Find where the given text appears and provide that cell's center as [x, y] coordinate. 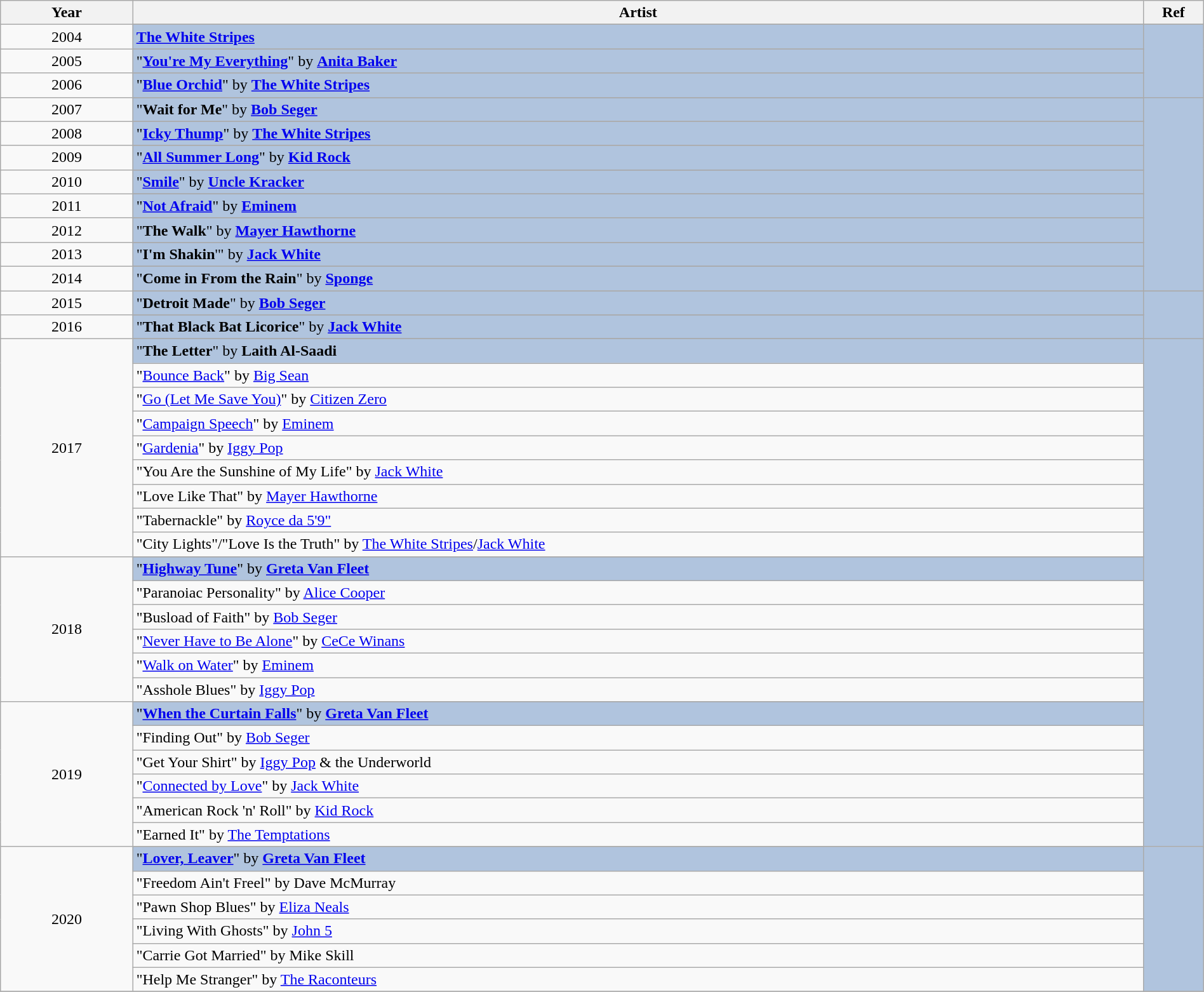
2009 [67, 158]
"Help Me Stranger" by The Raconteurs [638, 979]
Year [67, 13]
"Get Your Shirt" by Iggy Pop & the Underworld [638, 762]
"Bounce Back" by Big Sean [638, 375]
"Highway Tune" by Greta Van Fleet [638, 568]
"Wait for Me" by Bob Seger [638, 109]
Ref [1174, 13]
"Go (Let Me Save You)" by Citizen Zero [638, 399]
2013 [67, 254]
"Tabernackle" by Royce da 5'9" [638, 520]
"All Summer Long" by Kid Rock [638, 158]
2017 [67, 448]
2010 [67, 182]
"Not Afraid" by Eminem [638, 206]
"The Letter" by Laith Al-Saadi [638, 351]
"City Lights"/"Love Is the Truth" by The White Stripes/Jack White [638, 544]
"Busload of Faith" by Bob Seger [638, 617]
"American Rock 'n' Roll" by Kid Rock [638, 810]
"The Walk" by Mayer Hawthorne [638, 230]
The White Stripes [638, 37]
"That Black Bat Licorice" by Jack White [638, 327]
"Walk on Water" by Eminem [638, 665]
2006 [67, 85]
"Finding Out" by Bob Seger [638, 738]
"Campaign Speech" by Eminem [638, 424]
"Pawn Shop Blues" by Eliza Neals [638, 907]
"Lover, Leaver" by Greta Van Fleet [638, 859]
"Carrie Got Married" by Mike Skill [638, 955]
"Gardenia" by Iggy Pop [638, 448]
2015 [67, 303]
2011 [67, 206]
2019 [67, 774]
"Paranoiac Personality" by Alice Cooper [638, 593]
2016 [67, 327]
2012 [67, 230]
2008 [67, 133]
2018 [67, 629]
"Freedom Ain't Freel" by Dave McMurray [638, 883]
"Never Have to Be Alone" by CeCe Winans [638, 641]
2004 [67, 37]
"Love Like That" by Mayer Hawthorne [638, 496]
2020 [67, 919]
"Blue Orchid" by The White Stripes [638, 85]
"Connected by Love" by Jack White [638, 786]
"When the Curtain Falls" by Greta Van Fleet [638, 714]
"I'm Shakin'" by Jack White [638, 254]
"Smile" by Uncle Kracker [638, 182]
2007 [67, 109]
2014 [67, 278]
"Asshole Blues" by Iggy Pop [638, 689]
"Detroit Made" by Bob Seger [638, 303]
Artist [638, 13]
"You Are the Sunshine of My Life" by Jack White [638, 472]
2005 [67, 61]
"Come in From the Rain" by Sponge [638, 278]
"Earned It" by The Temptations [638, 834]
"You're My Everything" by Anita Baker [638, 61]
"Icky Thump" by The White Stripes [638, 133]
"Living With Ghosts" by John 5 [638, 931]
